Search for the cell housing the specified text and yield its (X, Y) center coordinate. 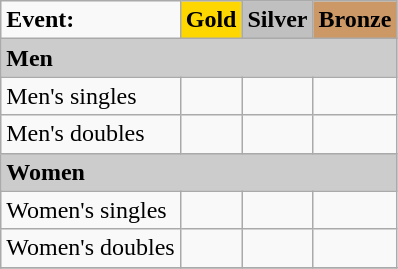
Gold (211, 20)
Silver (278, 20)
Women's doubles (90, 248)
Men's doubles (90, 134)
Bronze (355, 20)
Women's singles (90, 210)
Women (199, 172)
Event: (90, 20)
Men's singles (90, 96)
Men (199, 58)
